Pinpoint the cell where the given text exists, returning its [x, y] midpoint coordinate. 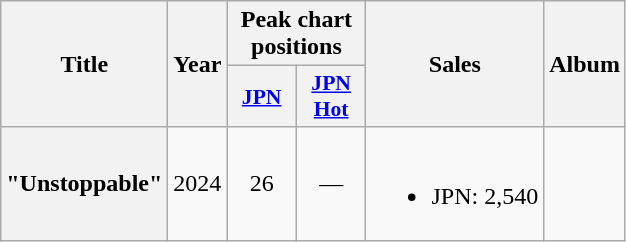
JPNHot [331, 96]
Title [84, 64]
JPN [262, 96]
Year [198, 64]
JPN: 2,540 [455, 184]
Peak chartpositions [296, 34]
"Unstoppable" [84, 184]
26 [262, 184]
2024 [198, 184]
— [331, 184]
Sales [455, 64]
Album [585, 64]
